Return (x, y) of the center of cell containing provided text 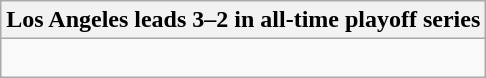
Los Angeles leads 3–2 in all-time playoff series (244, 20)
